Extract the [X, Y] coordinate from the center of the cell holding the provided text.  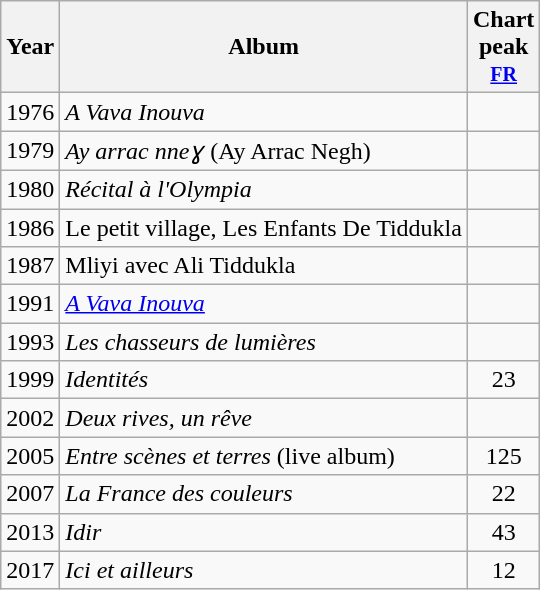
Ici et ailleurs [264, 570]
Deux rives, un rêve [264, 418]
43 [503, 532]
Les chasseurs de lumières [264, 342]
Récital à l'Olympia [264, 189]
Year [30, 47]
Chart peakFR [503, 47]
1987 [30, 266]
23 [503, 380]
125 [503, 456]
1999 [30, 380]
Entre scènes et terres (live album) [264, 456]
22 [503, 494]
1986 [30, 227]
La France des couleurs [264, 494]
1991 [30, 304]
Identités [264, 380]
Le petit village, Les Enfants De Tiddukla [264, 227]
2017 [30, 570]
12 [503, 570]
1980 [30, 189]
Album [264, 47]
2013 [30, 532]
1976 [30, 112]
1993 [30, 342]
Ay arrac nneɣ (Ay Arrac Negh) [264, 151]
2002 [30, 418]
Idir [264, 532]
1979 [30, 151]
Mliyi avec Ali Tiddukla [264, 266]
2007 [30, 494]
2005 [30, 456]
